Search for the cell housing the specified text and yield its (x, y) center coordinate. 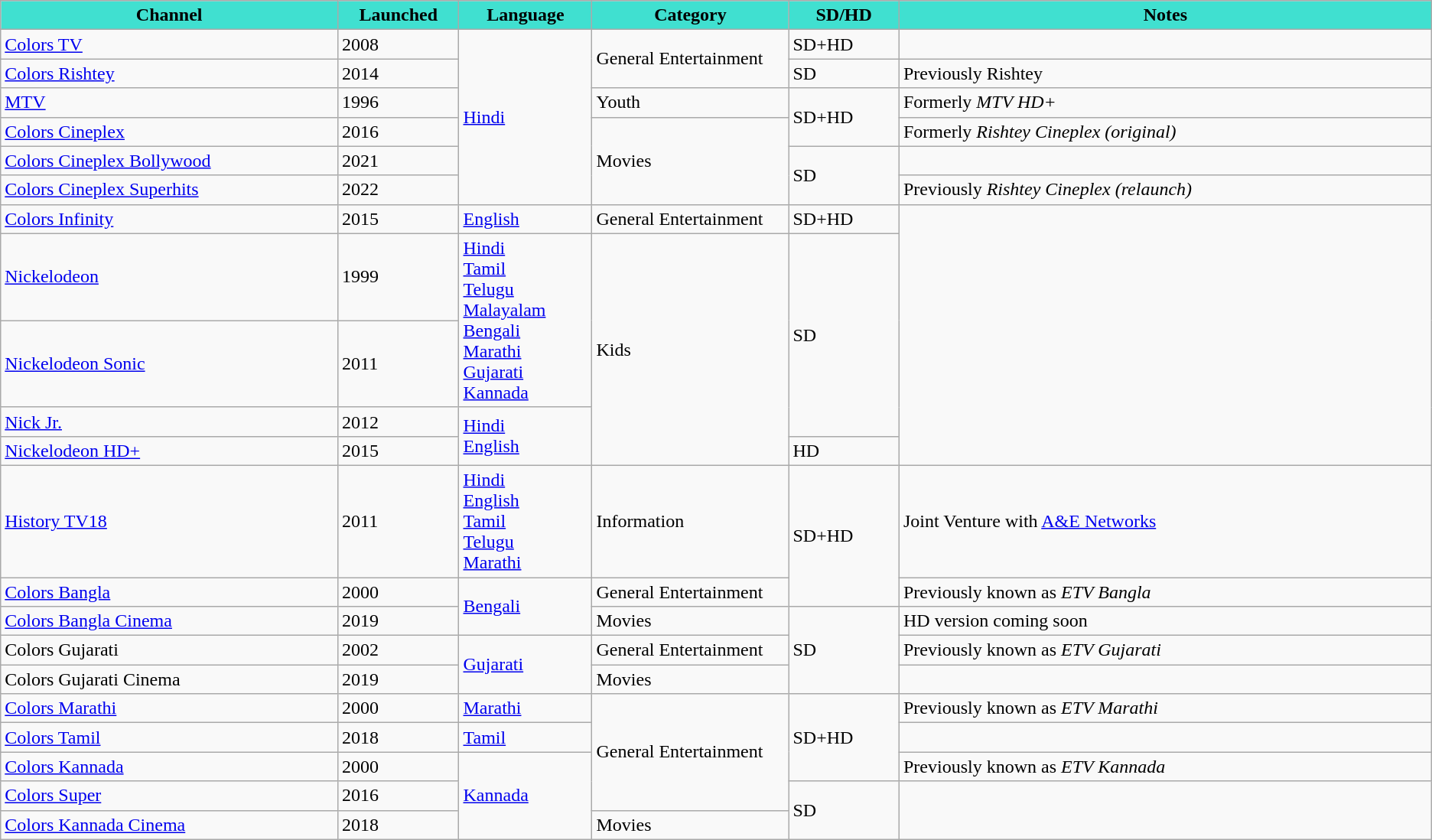
Nickelodeon HD+ (170, 451)
Previously known as ETV Kannada (1165, 767)
Language (526, 15)
1996 (399, 103)
2021 (399, 161)
HD version coming soon (1165, 621)
Nick Jr. (170, 422)
Youth (690, 103)
Colors Gujarati (170, 650)
Colors Kannada Cinema (170, 825)
HD (845, 451)
Formerly MTV HD+ (1165, 103)
1999 (399, 277)
Colors Rishtey (170, 73)
Colors Cineplex Bollywood (170, 161)
Previously known as ETV Marathi (1165, 708)
English (526, 219)
Colors Cineplex (170, 132)
2022 (399, 190)
2012 (399, 422)
Colors Bangla Cinema (170, 621)
HindiEnglish (526, 436)
Category (690, 15)
Marathi (526, 708)
Previously known as ETV Gujarati (1165, 650)
Previously known as ETV Bangla (1165, 591)
Bengali (526, 606)
Information (690, 521)
Colors Cineplex Superhits (170, 190)
Colors Tamil (170, 737)
Formerly Rishtey Cineplex (original) (1165, 132)
2014 (399, 73)
Channel (170, 15)
Previously Rishtey (1165, 73)
Colors Marathi (170, 708)
Nickelodeon Sonic (170, 364)
HindiEnglishTamilTeluguMarathi (526, 521)
2002 (399, 650)
Colors Super (170, 796)
Kannada (526, 796)
History TV18 (170, 521)
Colors Gujarati Cinema (170, 679)
Gujarati (526, 665)
Kids (690, 349)
MTV (170, 103)
Notes (1165, 15)
Colors TV (170, 44)
Hindi (526, 117)
SD/HD (845, 15)
Colors Infinity (170, 219)
Nickelodeon (170, 277)
2008 (399, 44)
Launched (399, 15)
Colors Kannada (170, 767)
HindiTamilTeluguMalayalamBengaliMarathiGujaratiKannada (526, 320)
Tamil (526, 737)
Joint Venture with A&E Networks (1165, 521)
Colors Bangla (170, 591)
Previously Rishtey Cineplex (relaunch) (1165, 190)
